Output the (x, y) coordinate of the center of the cell containing the given text.  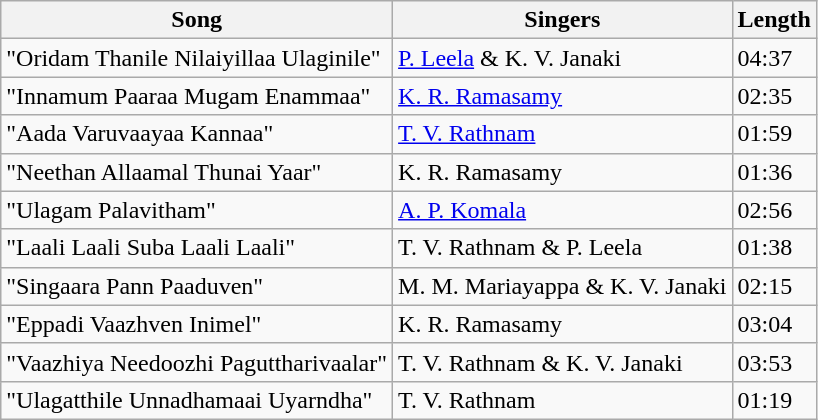
01:38 (774, 248)
"Neethan Allaamal Thunai Yaar" (197, 172)
03:53 (774, 362)
02:56 (774, 210)
"Aada Varuvaayaa Kannaa" (197, 134)
"Oridam Thanile Nilaiyillaa Ulaginile" (197, 58)
A. P. Komala (562, 210)
04:37 (774, 58)
M. M. Mariayappa & K. V. Janaki (562, 286)
"Vaazhiya Needoozhi Paguttharivaalar" (197, 362)
T. V. Rathnam & K. V. Janaki (562, 362)
"Laali Laali Suba Laali Laali" (197, 248)
01:36 (774, 172)
Length (774, 20)
"Innamum Paaraa Mugam Enammaa" (197, 96)
"Singaara Pann Paaduven" (197, 286)
02:15 (774, 286)
02:35 (774, 96)
"Ulagam Palavitham" (197, 210)
"Ulagatthile Unnadhamaai Uyarndha" (197, 400)
"Eppadi Vaazhven Inimel" (197, 324)
P. Leela & K. V. Janaki (562, 58)
Singers (562, 20)
Song (197, 20)
T. V. Rathnam & P. Leela (562, 248)
03:04 (774, 324)
01:19 (774, 400)
01:59 (774, 134)
